Determine the (x, y) coordinate at the center of the cell enclosing the given text.  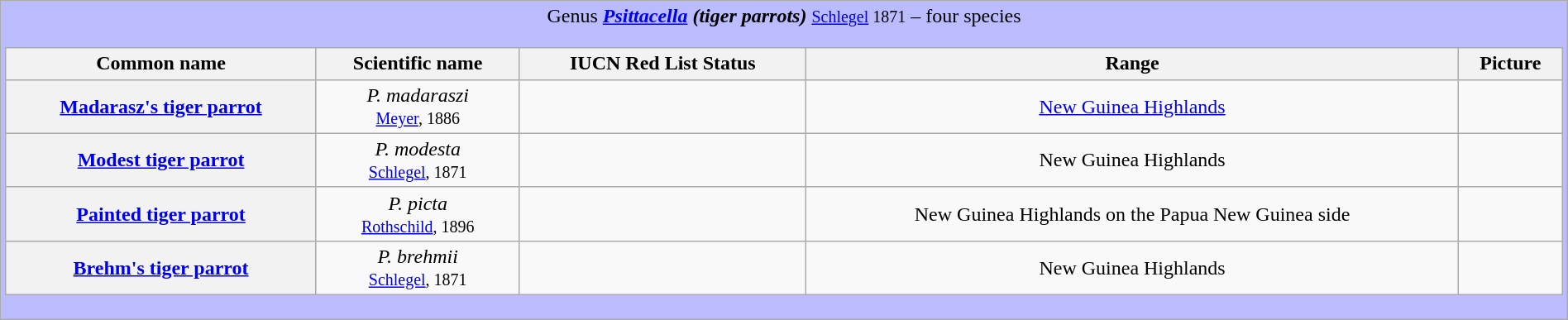
IUCN Red List Status (662, 64)
P. madaraszi Meyer, 1886 (418, 106)
Painted tiger parrot (160, 213)
P. brehmii Schlegel, 1871 (418, 268)
Common name (160, 64)
Scientific name (418, 64)
Brehm's tiger parrot (160, 268)
Madarasz's tiger parrot (160, 106)
P. picta Rothschild, 1896 (418, 213)
Picture (1510, 64)
P. modesta Schlegel, 1871 (418, 160)
New Guinea Highlands on the Papua New Guinea side (1131, 213)
Modest tiger parrot (160, 160)
Range (1131, 64)
